Pinpoint the cell where the given text exists, returning its (x, y) midpoint coordinate. 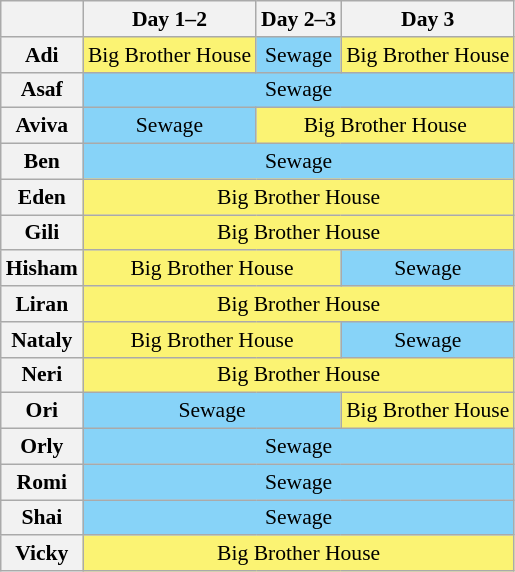
Neri (42, 375)
Asaf (42, 90)
Liran (42, 304)
Adi (42, 55)
Orly (42, 447)
Shai (42, 518)
Hisham (42, 269)
Romi (42, 482)
Gili (42, 233)
Vicky (42, 554)
Aviva (42, 126)
Ben (42, 162)
Day 3 (428, 19)
Ori (42, 411)
Day 2–3 (298, 19)
Day 1–2 (170, 19)
Nataly (42, 340)
Eden (42, 197)
